Output the [x, y] coordinate of the center of the cell containing the given text.  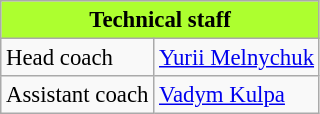
Yurii Melnychuk [237, 58]
Vadym Kulpa [237, 95]
Assistant coach [78, 95]
Technical staff [160, 20]
Head coach [78, 58]
